Provide the (x, y) coordinate of the cell's center where the given text is located.  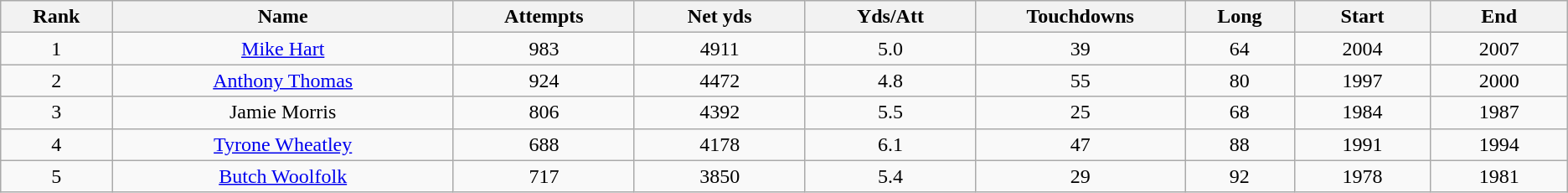
1981 (1499, 176)
Long (1240, 17)
1987 (1499, 112)
Butch Woolfolk (283, 176)
4.8 (890, 81)
Rank (57, 17)
1994 (1499, 144)
55 (1081, 81)
End (1499, 17)
Yds/Att (890, 17)
88 (1240, 144)
39 (1081, 49)
Net yds (720, 17)
3850 (720, 176)
5.5 (890, 112)
6.1 (890, 144)
924 (544, 81)
1 (57, 49)
92 (1240, 176)
Jamie Morris (283, 112)
2 (57, 81)
5 (57, 176)
4392 (720, 112)
3 (57, 112)
4911 (720, 49)
Mike Hart (283, 49)
1991 (1362, 144)
Touchdowns (1081, 17)
2007 (1499, 49)
68 (1240, 112)
4 (57, 144)
47 (1081, 144)
5.4 (890, 176)
Anthony Thomas (283, 81)
Start (1362, 17)
25 (1081, 112)
1984 (1362, 112)
4472 (720, 81)
64 (1240, 49)
Attempts (544, 17)
806 (544, 112)
5.0 (890, 49)
1978 (1362, 176)
688 (544, 144)
29 (1081, 176)
1997 (1362, 81)
4178 (720, 144)
717 (544, 176)
Name (283, 17)
80 (1240, 81)
983 (544, 49)
2000 (1499, 81)
Tyrone Wheatley (283, 144)
2004 (1362, 49)
